For the text-containing cell, return its midpoint in (X, Y) coordinate format. 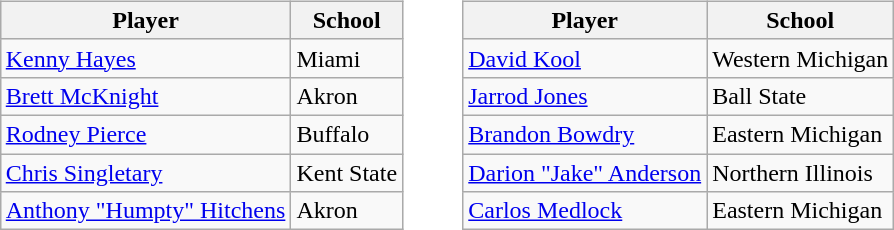
Rodney Pierce (146, 134)
Brett McKnight (146, 96)
Miami (347, 58)
David Kool (585, 58)
Anthony "Humpty" Hitchens (146, 211)
Kent State (347, 173)
Northern Illinois (800, 173)
Carlos Medlock (585, 211)
Ball State (800, 96)
Chris Singletary (146, 173)
Buffalo (347, 134)
Brandon Bowdry (585, 134)
Darion "Jake" Anderson (585, 173)
Western Michigan (800, 58)
Jarrod Jones (585, 96)
Kenny Hayes (146, 58)
